Locate the cell with the specified text and output its (x, y) center coordinate. 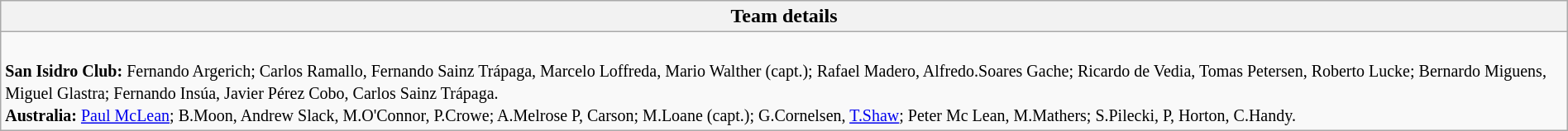
Team details (784, 16)
